For the text-containing cell, return its midpoint in (X, Y) coordinate format. 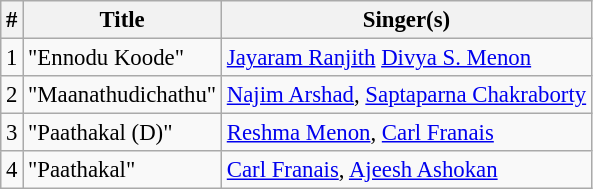
Carl Franais, Ajeesh Ashokan (406, 170)
Najim Arshad, Saptaparna Chakraborty (406, 95)
"Ennodu Koode" (122, 58)
Singer(s) (406, 20)
4 (12, 170)
Title (122, 20)
3 (12, 133)
"Paathakal (D)" (122, 133)
2 (12, 95)
# (12, 20)
1 (12, 58)
Reshma Menon, Carl Franais (406, 133)
Jayaram Ranjith Divya S. Menon (406, 58)
"Paathakal" (122, 170)
"Maanathudichathu" (122, 95)
